Return [x, y] of the center of cell containing provided text 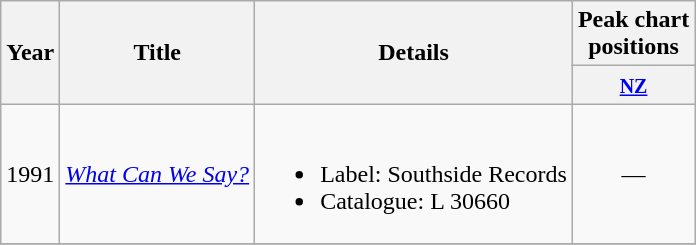
NZ [633, 85]
Title [158, 52]
Label: Southside RecordsCatalogue: L 30660 [414, 174]
1991 [30, 174]
Details [414, 52]
Peak chartpositions [633, 34]
— [633, 174]
Year [30, 52]
What Can We Say? [158, 174]
